Extract the (x, y) coordinate from the center of the cell holding the provided text.  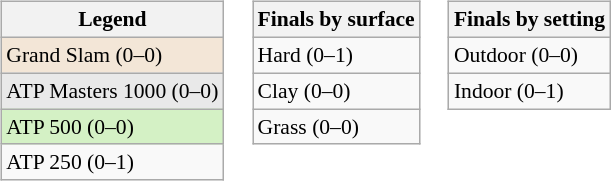
Legend (112, 20)
ATP Masters 1000 (0–0) (112, 91)
Finals by surface (336, 20)
ATP 500 (0–0) (112, 127)
Finals by setting (530, 20)
ATP 250 (0–1) (112, 162)
Grand Slam (0–0) (112, 55)
Indoor (0–1) (530, 91)
Hard (0–1) (336, 55)
Outdoor (0–0) (530, 55)
Grass (0–0) (336, 127)
Clay (0–0) (336, 91)
